Identify which cell holds the provided text, then report its (X, Y) central coordinate. 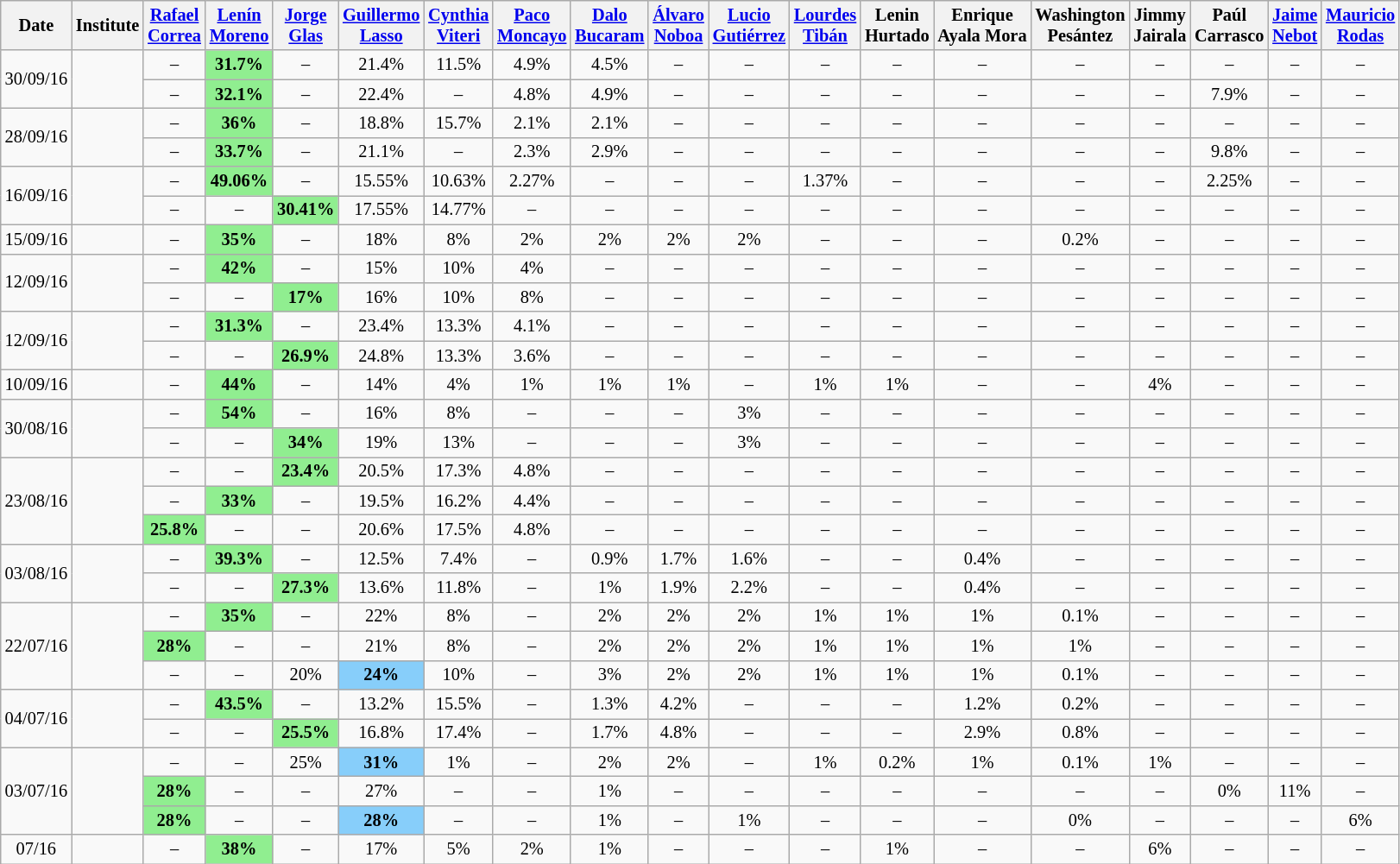
LenínMoreno (239, 25)
11.8% (458, 588)
4.4% (532, 501)
MauricioRodas (1360, 25)
49.06% (239, 181)
31.3% (239, 326)
23/08/16 (36, 501)
22.4% (382, 94)
14.77% (458, 210)
18.8% (382, 123)
31% (382, 762)
LeninHurtado (897, 25)
19.5% (382, 501)
1.3% (609, 703)
44% (239, 384)
4.5% (609, 65)
27.3% (306, 588)
25% (306, 762)
42% (239, 268)
22% (382, 616)
16.8% (382, 733)
24% (382, 675)
10/09/16 (36, 384)
15.55% (382, 181)
11% (1295, 791)
14% (382, 384)
26.9% (306, 356)
LucioGutiérrez (749, 25)
LourdesTibán (825, 25)
07/16 (36, 849)
3.6% (532, 356)
0.8% (1080, 733)
27% (382, 791)
20.6% (382, 529)
19% (382, 443)
1.6% (749, 558)
32.1% (239, 94)
13% (458, 443)
21.4% (382, 65)
1.9% (678, 588)
31.7% (239, 65)
39.3% (239, 558)
4.1% (532, 326)
4.2% (678, 703)
30/08/16 (36, 428)
28/09/16 (36, 136)
DaloBucaram (609, 25)
03/07/16 (36, 791)
18% (382, 239)
16/09/16 (36, 195)
9.8% (1229, 152)
17.5% (458, 529)
RafaelCorrea (174, 25)
Date (36, 25)
30/09/16 (36, 79)
25.5% (306, 733)
16.2% (458, 501)
15.7% (458, 123)
JaimeNebot (1295, 25)
20% (306, 675)
7.4% (458, 558)
33% (239, 501)
54% (239, 413)
43.5% (239, 703)
5% (458, 849)
1.2% (982, 703)
04/07/16 (36, 718)
25.8% (174, 529)
2.2% (749, 588)
30.41% (306, 210)
17.3% (458, 471)
15/09/16 (36, 239)
2.27% (532, 181)
15% (382, 268)
15.5% (458, 703)
17.55% (382, 210)
CynthiaViteri (458, 25)
0.9% (609, 558)
7.9% (1229, 94)
34% (306, 443)
13.2% (382, 703)
Institute (107, 25)
WashingtonPesántez (1080, 25)
1.37% (825, 181)
22/07/16 (36, 646)
33.7% (239, 152)
38% (239, 849)
21% (382, 646)
21.1% (382, 152)
20.5% (382, 471)
2.25% (1229, 181)
PacoMoncayo (532, 25)
17.4% (458, 733)
24.8% (382, 356)
36% (239, 123)
EnriqueAyala Mora (982, 25)
PaúlCarrasco (1229, 25)
11.5% (458, 65)
03/08/16 (36, 573)
ÁlvaroNoboa (678, 25)
JorgeGlas (306, 25)
13.6% (382, 588)
JimmyJairala (1160, 25)
10.63% (458, 181)
12.5% (382, 558)
GuillermoLasso (382, 25)
2.3% (532, 152)
